Scan for the cell matching the given text and deliver its [x, y] coordinate at center. 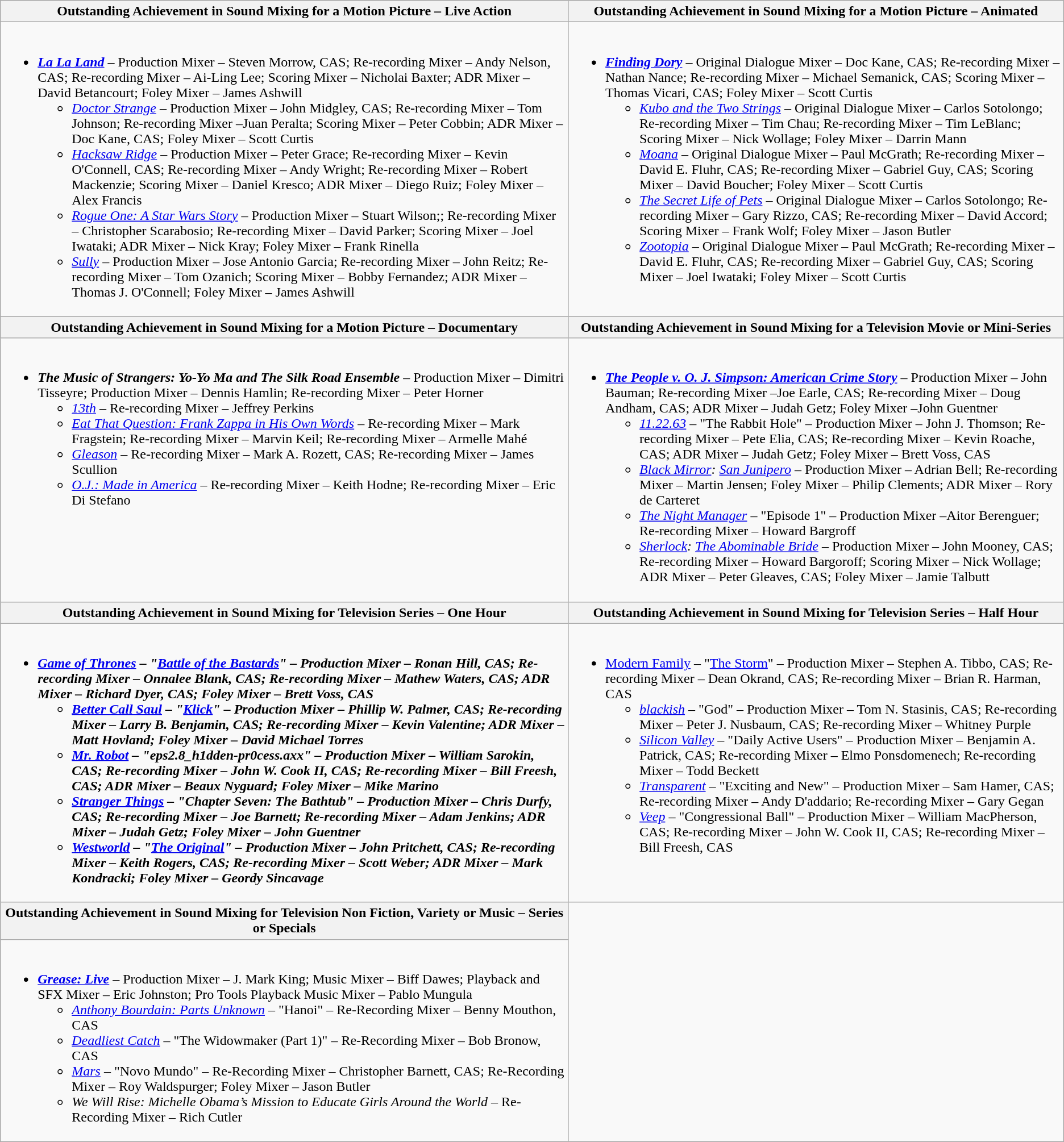
Outstanding Achievement in Sound Mixing for Television Series – One Hour [284, 612]
Outstanding Achievement in Sound Mixing for a Motion Picture – Animated [816, 11]
Outstanding Achievement in Sound Mixing for a Motion Picture – Live Action [284, 11]
Outstanding Achievement in Sound Mixing for a Motion Picture – Documentary [284, 327]
Outstanding Achievement in Sound Mixing for Television Series – Half Hour [816, 612]
Outstanding Achievement in Sound Mixing for a Television Movie or Mini-Series [816, 327]
Outstanding Achievement in Sound Mixing for Television Non Fiction, Variety or Music – Series or Specials [284, 920]
